Return the [X, Y] coordinate for the center point of the cell that contains the specified text.  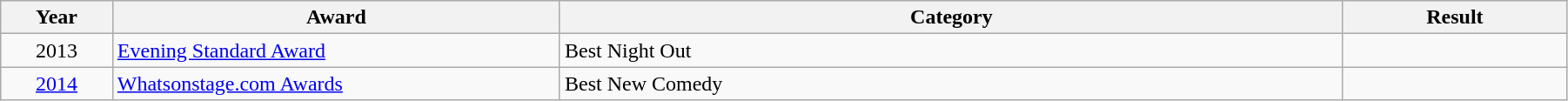
Best New Comedy [951, 84]
Whatsonstage.com Awards [336, 84]
Category [951, 17]
2013 [57, 50]
Best Night Out [951, 50]
Award [336, 17]
Year [57, 17]
Evening Standard Award [336, 50]
Result [1455, 17]
2014 [57, 84]
